Pinpoint the cell where the given text exists, returning its (x, y) midpoint coordinate. 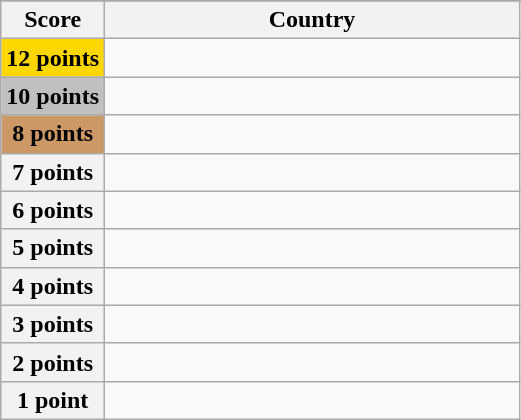
Score (53, 20)
12 points (53, 58)
1 point (53, 400)
Country (312, 20)
4 points (53, 286)
6 points (53, 210)
10 points (53, 96)
5 points (53, 248)
2 points (53, 362)
8 points (53, 134)
3 points (53, 324)
7 points (53, 172)
